From the cell containing the given text, extract its center point as (X, Y) coordinate. 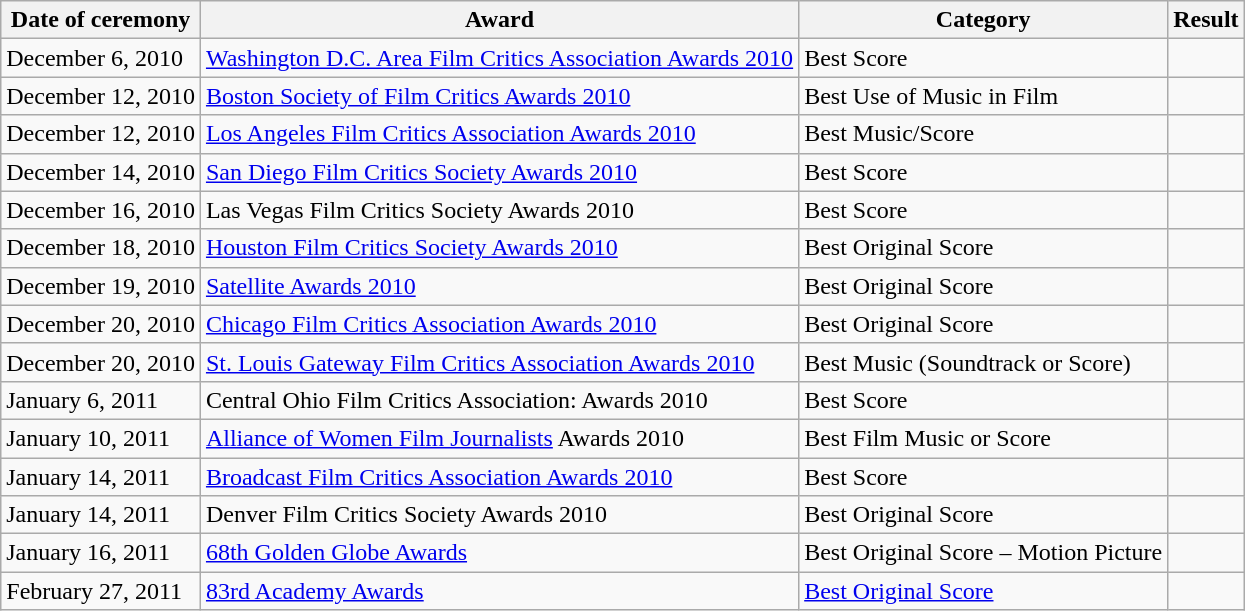
Denver Film Critics Society Awards 2010 (499, 515)
Los Angeles Film Critics Association Awards 2010 (499, 134)
Best Original Score – Motion Picture (984, 553)
83rd Academy Awards (499, 591)
Central Ohio Film Critics Association: Awards 2010 (499, 400)
January 6, 2011 (101, 400)
Boston Society of Film Critics Awards 2010 (499, 96)
St. Louis Gateway Film Critics Association Awards 2010 (499, 362)
February 27, 2011 (101, 591)
December 19, 2010 (101, 286)
Result (1206, 20)
Date of ceremony (101, 20)
January 10, 2011 (101, 438)
Broadcast Film Critics Association Awards 2010 (499, 477)
Award (499, 20)
January 16, 2011 (101, 553)
December 6, 2010 (101, 58)
Houston Film Critics Society Awards 2010 (499, 248)
68th Golden Globe Awards (499, 553)
Washington D.C. Area Film Critics Association Awards 2010 (499, 58)
Best Music/Score (984, 134)
December 14, 2010 (101, 172)
Las Vegas Film Critics Society Awards 2010 (499, 210)
Alliance of Women Film Journalists Awards 2010 (499, 438)
Best Music (Soundtrack or Score) (984, 362)
December 18, 2010 (101, 248)
Chicago Film Critics Association Awards 2010 (499, 324)
Category (984, 20)
December 16, 2010 (101, 210)
Best Film Music or Score (984, 438)
Best Use of Music in Film (984, 96)
Satellite Awards 2010 (499, 286)
San Diego Film Critics Society Awards 2010 (499, 172)
